Pinpoint the cell where the given text exists, returning its [X, Y] midpoint coordinate. 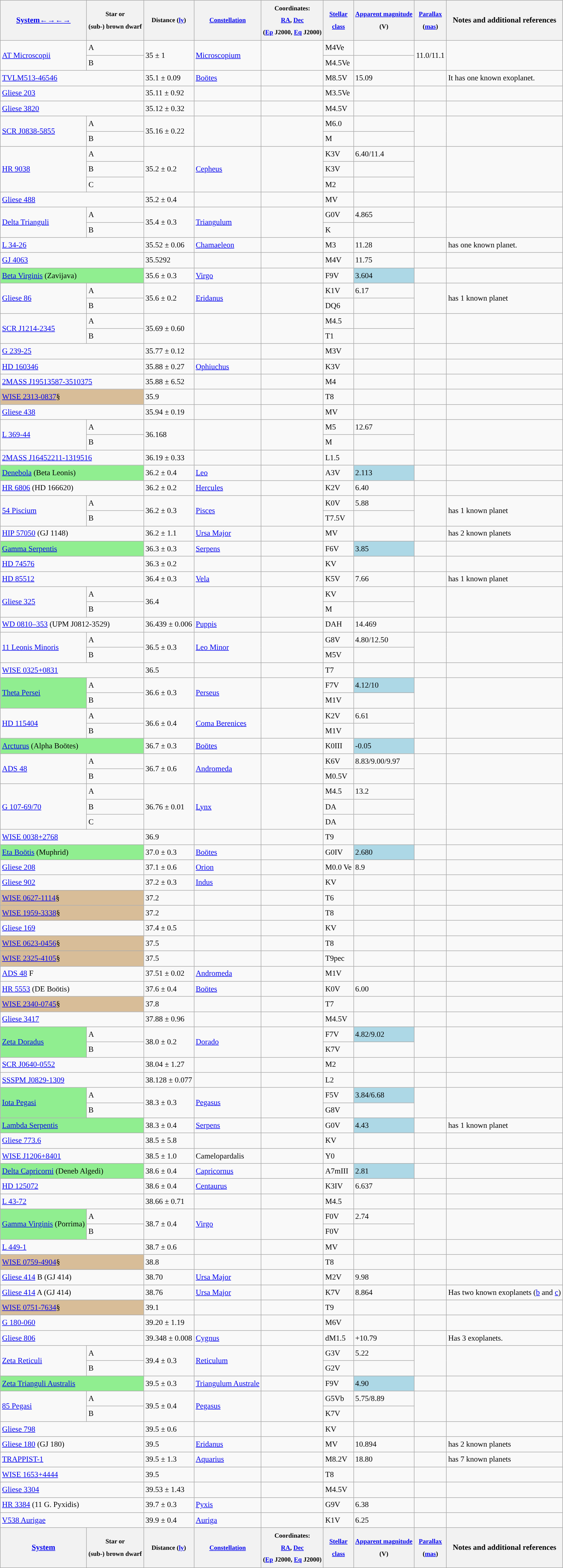
L 449-1 [72, 1247]
G 107-69/70 [44, 807]
G2V [338, 1369]
M4V [338, 261]
K3IV [338, 1187]
Ophiuchus [228, 367]
36.3 ± 0.2 [169, 564]
M4Ve [338, 48]
Gliese 3304 [72, 1490]
38.0 ± 0.2 [169, 1042]
38.3 ± 0.4 [169, 1126]
+10.79 [384, 1338]
G5Vb [338, 1399]
G 239-25 [72, 351]
T6 [338, 898]
39.20 ± 1.19 [169, 1323]
36.4 ± 0.3 [169, 579]
37.1 ± 0.6 [169, 868]
Aquarius [228, 1459]
ADS 48 F [72, 974]
M0.0 Ve [338, 868]
2.81 [384, 1171]
Delta Capricorni (Deneb Algedi) [72, 1171]
M5 [338, 428]
Has 3 exoplanets. [504, 1338]
37.2 ± 0.3 [169, 883]
15.09 [384, 79]
WISE 0759-4904§ [72, 1262]
WISE 2313-0837§ [72, 397]
Lynx [228, 807]
has one known planet. [504, 246]
37.4 ± 0.5 [169, 928]
Gliese 208 [72, 868]
35.6 ± 0.3 [169, 276]
11.28 [384, 246]
Microscopium [228, 56]
M5V [338, 655]
6.40 [384, 488]
38.3 ± 0.3 [169, 1103]
T1 [338, 336]
M3 [338, 246]
36.19 ± 0.33 [169, 458]
M4.5Ve [338, 63]
F5V [338, 1095]
System [44, 1548]
Gliese 438 [72, 412]
TRAPPIST-1 [72, 1459]
4.43 [384, 1126]
8.9 [384, 868]
38.76 [169, 1292]
35.2 ± 0.4 [169, 200]
35.11 ± 0.92 [169, 94]
36.9 [169, 838]
2.680 [384, 853]
G9V [338, 1505]
AT Microscopii [44, 56]
35.6 ± 0.2 [169, 298]
Iota Pegasi [44, 1103]
36.439 ± 0.006 [169, 625]
M3V [338, 351]
Leo [228, 473]
38.7 ± 0.4 [169, 1225]
GJ 4063 [72, 261]
T9pec [338, 959]
35.52 ± 0.06 [169, 246]
39.53 ± 1.43 [169, 1490]
37.0 ± 0.3 [169, 853]
L2 [338, 1080]
85 Pegasi [44, 1407]
38.5 ± 5.8 [169, 1141]
35.1 ± 0.09 [169, 79]
38.66 ± 0.71 [169, 1202]
M6.0 [338, 124]
Chamaeleon [228, 246]
K6V [338, 761]
Gliese 414 A (GJ 414) [72, 1292]
Gliese 86 [44, 298]
Cygnus [228, 1338]
11.0/11.1 [430, 56]
Gliese 325 [44, 602]
Zeta Reticuli [44, 1361]
Dorado [228, 1042]
Coma Berenices [228, 723]
has 7 known planets [504, 1459]
dM1.5 [338, 1338]
WISE J1206+8401 [72, 1156]
HD 74576 [72, 564]
Eta Boötis (Muphrid) [72, 853]
2.113 [384, 473]
M4 [338, 382]
Triangulum [228, 223]
35 ± 1 [169, 56]
38.04 ± 1.27 [169, 1065]
Lambda Serpentis [72, 1126]
Y0 [338, 1156]
4.82/9.02 [384, 1035]
Pyxis [228, 1505]
36.5 [169, 670]
6.25 [384, 1520]
DQ6 [338, 306]
38.5 ± 1.0 [169, 1156]
WISE 0623-0456§ [72, 943]
36.6 ± 0.3 [169, 693]
L 34-26 [72, 246]
6.00 [384, 989]
38.8 [169, 1262]
36.3 ± 0.3 [169, 549]
WISE 0627-1114§ [72, 898]
39.5 ± 0.6 [169, 1429]
Arcturus (Alpha Boötes) [72, 746]
HD 85512 [72, 579]
35.77 ± 0.12 [169, 351]
Zeta Trianguli Australis [72, 1384]
11.75 [384, 261]
37.6 ± 0.4 [169, 989]
36.76 ± 0.01 [169, 807]
5.22 [384, 1353]
Delta Trianguli [44, 223]
6.17 [384, 291]
13.2 [384, 792]
Capricornus [228, 1171]
M8.2V [338, 1459]
Cepheus [228, 170]
K5V [338, 579]
Triangulum Australe [228, 1384]
4.90 [384, 1384]
2.74 [384, 1217]
12.67 [384, 428]
36.7 ± 0.3 [169, 746]
WISE 1653+4444 [72, 1474]
T7.5V [338, 518]
WD 0810–353 (UPM J0812-3529) [72, 625]
HIP 57050 (GJ 1148) [72, 533]
35.16 ± 0.22 [169, 131]
38.7 ± 0.6 [169, 1247]
SCR J0640-0552 [72, 1065]
10.894 [384, 1444]
Leo Minor [228, 648]
F6V [338, 549]
36.168 [169, 435]
HR 9038 [44, 170]
WISE 1959-3338§ [72, 913]
2MASS J16452211-1319516 [72, 458]
35.9 [169, 397]
37.88 ± 0.96 [169, 1020]
SSSPM J0829-1309 [72, 1080]
4.80/12.50 [384, 640]
2MASS J19513587-3510375 [72, 382]
Gliese 180 (GJ 180) [72, 1444]
36.2 ± 0.2 [169, 488]
A7mIII [338, 1171]
WISE 0325+0831 [72, 670]
36.2 ± 0.4 [169, 473]
ADS 48 [44, 769]
3.604 [384, 276]
Gliese 203 [72, 94]
6.38 [384, 1505]
Gliese 773.6 [72, 1141]
V538 Aurigae [72, 1520]
Denebola (Beta Leonis) [72, 473]
Centaurus [228, 1187]
Perseus [228, 693]
System←→←→ [44, 20]
HD 115404 [44, 723]
4.865 [384, 215]
8.864 [384, 1292]
36.7 ± 0.6 [169, 769]
36.6 ± 0.4 [169, 723]
35.2 ± 0.2 [169, 170]
M8.5V [338, 79]
36.5 ± 0.3 [169, 648]
HD 125072 [72, 1187]
M0.5V [338, 777]
M6V [338, 1323]
38.70 [169, 1277]
Camelopardalis [228, 1156]
-0.05 [384, 746]
5.75/8.89 [384, 1399]
35.88 ± 6.52 [169, 382]
14.469 [384, 625]
WISE 2325-4105§ [72, 959]
M2V [338, 1277]
6.637 [384, 1187]
6.40/11.4 [384, 154]
35.12 ± 0.32 [169, 109]
G3V [338, 1353]
35.94 ± 0.19 [169, 412]
L1.5 [338, 458]
Theta Persei [44, 693]
Pisces [228, 511]
39.7 ± 0.3 [169, 1505]
36.2 ± 1.1 [169, 533]
35.4 ± 0.3 [169, 223]
HD 160346 [72, 367]
18.80 [384, 1459]
G0IV [338, 853]
K0III [338, 746]
3.85 [384, 549]
Vela [228, 579]
54 Piscium [44, 511]
39.5 ± 0.3 [169, 1384]
36.4 [169, 602]
A3V [338, 473]
HR 5553 (DE Boötis) [72, 989]
SCR J0838-5855 [44, 131]
HR 3384 (11 G. Pyxidis) [72, 1505]
Gliese 902 [72, 883]
39.5 ± 0.4 [169, 1407]
35.88 ± 0.27 [169, 367]
Puppis [228, 625]
Beta Virginis (Zavijava) [72, 276]
M3.5Ve [338, 94]
37.8 [169, 1004]
It has one known exoplanet. [504, 79]
39.348 ± 0.008 [169, 1338]
9.98 [384, 1277]
39.4 ± 0.3 [169, 1361]
5.88 [384, 503]
WISE 0751-7634§ [72, 1308]
4.12/10 [384, 685]
L 369-44 [44, 435]
Gliese 3820 [72, 109]
Gliese 169 [72, 928]
Gliese 3417 [72, 1020]
SCR J1214-2345 [44, 328]
WISE 0038+2768 [72, 838]
Auriga [228, 1520]
Gliese 798 [72, 1429]
Indus [228, 883]
35.5292 [169, 261]
WISE 2340-0745§ [72, 1004]
TVLM513-46546 [72, 79]
37.51 ± 0.02 [169, 974]
G 180-060 [72, 1323]
Zeta Doradus [44, 1042]
35.69 ± 0.60 [169, 328]
36.2 ± 0.3 [169, 511]
39.5 ± 1.3 [169, 1459]
Has two known exoplanets (b and c) [504, 1292]
DAH [338, 625]
Gliese 414 B (GJ 414) [72, 1277]
39.9 ± 0.4 [169, 1520]
Gamma Serpentis [72, 549]
3.84/6.68 [384, 1095]
11 Leonis Minoris [44, 648]
HR 6806 (HD 166620) [72, 488]
Gamma Virginis (Porrima) [44, 1225]
Orion [228, 868]
39.1 [169, 1308]
K [338, 230]
38.128 ± 0.077 [169, 1080]
8.83/9.00/9.97 [384, 761]
6.61 [384, 716]
Gliese 488 [72, 200]
Gliese 806 [72, 1338]
7.66 [384, 579]
Reticulum [228, 1361]
Hercules [228, 488]
L 43-72 [72, 1202]
